Locate the cell with the specified text and output its (X, Y) center coordinate. 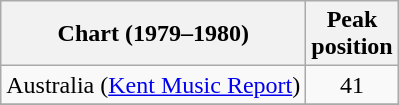
Chart (1979–1980) (154, 34)
Peak position (352, 34)
41 (352, 85)
Australia (Kent Music Report) (154, 85)
